Find where the given text appears and provide that cell's center as [X, Y] coordinate. 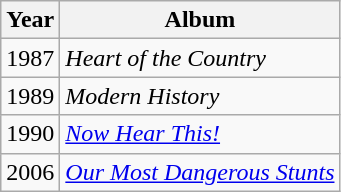
Our Most Dangerous Stunts [200, 172]
2006 [30, 172]
1989 [30, 96]
Now Hear This! [200, 134]
Modern History [200, 96]
1990 [30, 134]
Year [30, 20]
1987 [30, 58]
Heart of the Country [200, 58]
Album [200, 20]
